Identify which cell holds the provided text, then report its [x, y] central coordinate. 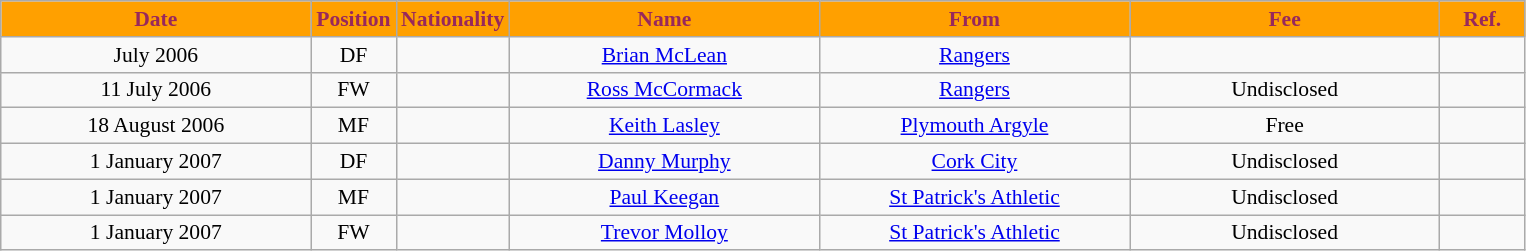
Nationality [452, 19]
Paul Keegan [664, 197]
Brian McLean [664, 55]
Keith Lasley [664, 126]
Position [354, 19]
Ref. [1482, 19]
Ross McCormack [664, 90]
July 2006 [156, 55]
Cork City [974, 162]
From [974, 19]
Danny Murphy [664, 162]
11 July 2006 [156, 90]
Name [664, 19]
Plymouth Argyle [974, 126]
Fee [1285, 19]
Date [156, 19]
18 August 2006 [156, 126]
Trevor Molloy [664, 233]
Free [1285, 126]
